Locate the cell with the specified text and output its (X, Y) center coordinate. 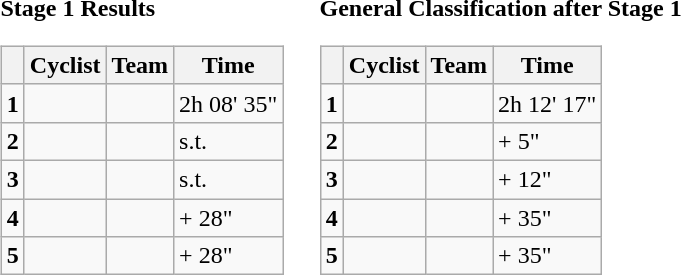
2h 12' 17" (548, 103)
+ 5" (548, 141)
+ 12" (548, 179)
2h 08' 35" (228, 103)
